For the text-containing cell, return its midpoint in (x, y) coordinate format. 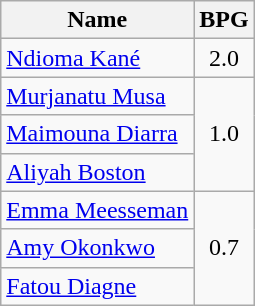
BPG (224, 20)
Name (98, 20)
Aliyah Boston (98, 172)
Maimouna Diarra (98, 134)
2.0 (224, 58)
Murjanatu Musa (98, 96)
Ndioma Kané (98, 58)
0.7 (224, 248)
Amy Okonkwo (98, 248)
1.0 (224, 134)
Fatou Diagne (98, 286)
Emma Meesseman (98, 210)
